Extract the (X, Y) coordinate from the center of the cell holding the provided text.  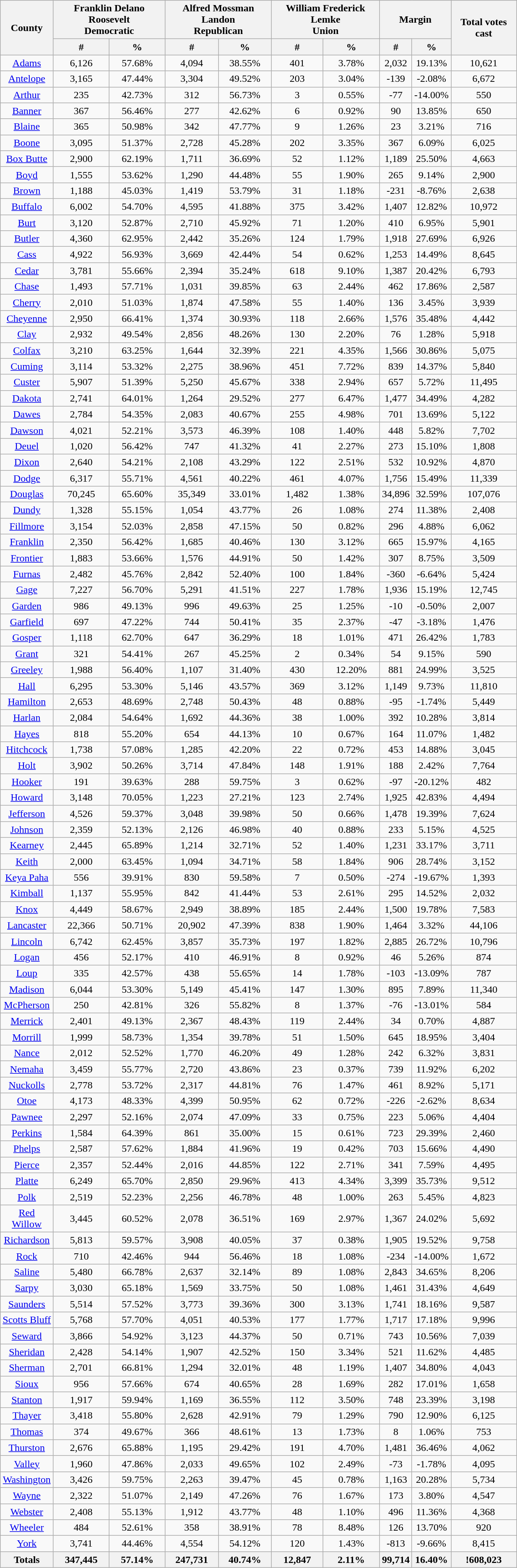
Total votes cast (484, 28)
18.16% (431, 1304)
6,126 (81, 63)
112 (297, 1400)
53.62% (137, 175)
58.73% (137, 1037)
7,227 (81, 590)
42.83% (431, 798)
674 (192, 1384)
338 (297, 382)
12.90% (431, 1416)
53 (297, 893)
4,495 (484, 1165)
0.71% (351, 1336)
3.32% (431, 925)
42.44% (245, 255)
41.96% (245, 1149)
55.80% (137, 1416)
1,925 (396, 798)
20.28% (431, 1479)
51.07% (137, 1495)
Nuckolls (27, 1085)
1,476 (484, 622)
3,048 (192, 814)
62 (297, 1101)
7.59% (431, 1165)
5,918 (484, 334)
247,731 (192, 1560)
Cass (27, 255)
3,741 (81, 1544)
1,393 (484, 877)
65.70% (137, 1181)
53.79% (245, 190)
1,054 (192, 510)
6,295 (81, 686)
Dakota (27, 398)
65.88% (137, 1448)
124 (297, 239)
44.48% (245, 175)
56.93% (137, 255)
818 (81, 734)
56.73% (245, 95)
6.47% (351, 398)
3,210 (81, 350)
197 (297, 941)
300 (297, 1304)
Kearney (27, 845)
748 (396, 1400)
164 (396, 734)
27.21% (245, 798)
1,477 (396, 398)
1,907 (192, 1352)
1,692 (192, 717)
2,628 (192, 1416)
36.55% (245, 1400)
462 (396, 287)
41 (297, 446)
Dawes (27, 414)
274 (396, 510)
1,031 (192, 287)
12.20% (351, 670)
5,075 (484, 350)
-19.67% (431, 877)
Blaine (27, 127)
70.05% (137, 798)
7,624 (484, 814)
5,250 (192, 382)
1,741 (396, 1304)
Alfred Mossman LandonRepublican (218, 20)
17.18% (431, 1320)
-9.66% (431, 1544)
39.78% (245, 1037)
2,263 (192, 1479)
54.12% (245, 1544)
14.49% (431, 255)
Cuming (27, 366)
3,573 (192, 430)
654 (192, 734)
2,638 (484, 190)
6,249 (81, 1181)
Jefferson (27, 814)
7,764 (484, 766)
52.13% (137, 830)
521 (396, 1352)
123 (297, 798)
358 (192, 1528)
Nance (27, 1053)
4,922 (81, 255)
19.13% (431, 63)
2,728 (192, 143)
3,426 (81, 1479)
650 (484, 111)
34,896 (396, 494)
1,874 (192, 303)
Douglas (27, 494)
2,149 (192, 1495)
9,512 (484, 1181)
3,148 (81, 798)
2,701 (81, 1368)
38.91% (245, 1528)
Buffalo (27, 206)
1,717 (396, 1320)
233 (396, 830)
Clay (27, 334)
10.28% (431, 717)
3,418 (81, 1416)
York (27, 1544)
55.66% (137, 271)
-47 (396, 622)
52.52% (137, 1053)
39.91% (137, 877)
47.77% (245, 127)
2,653 (81, 702)
66.81% (137, 1368)
550 (484, 95)
374 (81, 1432)
647 (192, 638)
2,843 (396, 1272)
1,918 (396, 239)
3,902 (81, 766)
2,074 (192, 1117)
438 (192, 973)
177 (297, 1320)
57.66% (137, 1384)
347,445 (81, 1560)
Johnson (27, 830)
54.21% (137, 462)
1,884 (192, 1149)
0.34% (351, 654)
2,676 (81, 1448)
3,781 (81, 271)
590 (484, 654)
35,349 (192, 494)
703 (396, 1149)
126 (396, 1528)
42.46% (137, 1256)
7,039 (484, 1336)
8.48% (351, 1528)
11,340 (484, 989)
Howard (27, 798)
Harlan (27, 717)
Sherman (27, 1368)
10 (297, 734)
2,394 (192, 271)
413 (297, 1181)
1,195 (192, 1448)
2.74% (351, 798)
3,095 (81, 143)
26.42% (431, 638)
11,810 (484, 686)
-73 (396, 1464)
Franklin Delano RooseveltDemocratic (109, 20)
3.35% (351, 143)
38.89% (245, 909)
307 (396, 558)
49 (297, 1053)
Burt (27, 223)
57.62% (137, 1149)
47.26% (245, 1495)
5,171 (484, 1085)
5,122 (484, 414)
5,907 (81, 382)
6 (297, 111)
34.49% (431, 398)
1.01% (351, 638)
52.40% (245, 574)
3,459 (81, 1069)
4,360 (81, 239)
697 (81, 622)
29.52% (245, 398)
556 (81, 877)
2.42% (431, 766)
3,525 (484, 670)
Madison (27, 989)
1,387 (396, 271)
0.78% (351, 1479)
2,842 (192, 574)
3,773 (192, 1304)
3,509 (484, 558)
52.03% (137, 526)
108 (297, 430)
McPherson (27, 1005)
99,714 (396, 1560)
Richardson (27, 1240)
221 (297, 350)
7.72% (351, 366)
43.29% (245, 462)
7,583 (484, 909)
50.43% (245, 702)
3,939 (484, 303)
Dixon (27, 462)
1.50% (351, 1037)
2,359 (81, 830)
-2.62% (431, 1101)
38 (297, 717)
102 (297, 1464)
Antelope (27, 79)
2,640 (81, 462)
17.86% (431, 287)
2,275 (192, 366)
29.42% (245, 1448)
Wayne (27, 1495)
1.06% (431, 1432)
17.01% (431, 1384)
26 (297, 510)
32.71% (245, 845)
2,778 (81, 1085)
39.47% (245, 1479)
63.45% (137, 861)
6.32% (431, 1053)
1,770 (192, 1053)
7 (297, 877)
45.03% (137, 190)
1.26% (351, 127)
3,165 (81, 79)
1,328 (81, 510)
47.39% (245, 925)
89 (297, 1272)
4,094 (192, 63)
6,044 (81, 989)
2.61% (351, 893)
1,137 (81, 893)
Saunders (27, 1304)
1.12% (351, 159)
Garden (27, 606)
Saline (27, 1272)
4,494 (484, 798)
11.36% (431, 1512)
63 (297, 287)
Hayes (27, 734)
147 (297, 989)
1,584 (81, 1133)
12.82% (431, 206)
13.70% (431, 1528)
42.73% (137, 95)
1.67% (351, 1495)
Thayer (27, 1416)
227 (297, 590)
4,043 (484, 1368)
169 (297, 1218)
49.65% (245, 1464)
4.88% (431, 526)
10,796 (484, 941)
0.82% (351, 526)
341 (396, 1165)
Grant (27, 654)
701 (396, 414)
Hall (27, 686)
4.34% (351, 1181)
5.15% (431, 830)
1,756 (396, 478)
36.29% (245, 638)
3,857 (192, 941)
895 (396, 989)
4,062 (484, 1448)
1,569 (192, 1288)
2,850 (192, 1181)
1,960 (81, 1464)
1,020 (81, 446)
8.92% (431, 1085)
3,399 (396, 1181)
1,189 (396, 159)
5,146 (192, 686)
255 (297, 414)
5.26% (431, 957)
881 (396, 670)
6,926 (484, 239)
County (27, 28)
295 (396, 893)
-0.50% (431, 606)
33.01% (245, 494)
40 (297, 830)
Kimball (27, 893)
59.94% (137, 1400)
39.36% (245, 1304)
54.64% (137, 717)
49.54% (137, 334)
Thomas (27, 1432)
9.14% (431, 175)
839 (396, 366)
242 (396, 1053)
-6.64% (431, 574)
51.03% (137, 303)
2,000 (81, 861)
64.39% (137, 1133)
59.58% (245, 877)
2.49% (351, 1464)
46.98% (245, 830)
-13.01% (431, 1005)
34.65% (431, 1272)
321 (81, 654)
5,813 (81, 1240)
1.42% (351, 558)
55.82% (245, 1005)
2,748 (192, 702)
1,988 (81, 670)
15.49% (431, 478)
55.95% (137, 893)
12,745 (484, 590)
2.27% (351, 446)
0.75% (351, 1117)
Garfield (27, 622)
19.78% (431, 909)
5,768 (81, 1320)
70,245 (81, 494)
4,173 (81, 1101)
451 (297, 366)
2.20% (351, 334)
3.13% (351, 1304)
45.28% (245, 143)
71 (297, 223)
Platte (27, 1181)
3.21% (431, 127)
1,555 (81, 175)
Frontier (27, 558)
Washington (27, 1479)
296 (396, 526)
-1.74% (431, 702)
1,374 (192, 318)
787 (484, 973)
35.26% (245, 239)
6,742 (81, 941)
986 (81, 606)
3,152 (484, 861)
Brown (27, 190)
55.65% (245, 973)
42.91% (245, 1416)
263 (396, 1197)
3,404 (484, 1037)
-97 (396, 782)
10,621 (484, 63)
2.66% (351, 318)
44.36% (245, 717)
2.37% (351, 622)
1,223 (192, 798)
2,126 (192, 830)
6,317 (81, 478)
2,010 (81, 303)
Cherry (27, 303)
47.44% (137, 79)
136 (396, 303)
52.44% (137, 1165)
0.37% (351, 1069)
Loup (27, 973)
6.09% (431, 143)
Hamilton (27, 702)
365 (81, 127)
Pierce (27, 1165)
2,367 (192, 1021)
36.46% (431, 1448)
12,847 (297, 1560)
!608,023 (484, 1560)
40.74% (245, 1560)
392 (396, 717)
Margin (415, 20)
920 (484, 1528)
2,007 (484, 606)
2,858 (192, 526)
29.96% (245, 1181)
8,415 (484, 1544)
Hooker (27, 782)
44.37% (245, 1336)
-20.12% (431, 782)
35.24% (245, 271)
1.73% (351, 1432)
0.70% (431, 1021)
46.20% (245, 1053)
53.32% (137, 366)
838 (297, 925)
57.70% (137, 1320)
456 (81, 957)
1,149 (396, 686)
861 (192, 1133)
40.53% (245, 1320)
Sioux (27, 1384)
55.15% (137, 510)
2,932 (81, 334)
326 (192, 1005)
42.20% (245, 750)
Box Butte (27, 159)
3,866 (81, 1336)
Morrill (27, 1037)
Hitchcock (27, 750)
41.44% (245, 893)
375 (297, 206)
4,490 (484, 1149)
30.93% (245, 318)
4,526 (81, 814)
4,021 (81, 430)
42.81% (137, 1005)
57.68% (137, 63)
312 (192, 95)
11.38% (431, 510)
4,649 (484, 1288)
1.37% (351, 1005)
Pawnee (27, 1117)
4,051 (192, 1320)
65.89% (137, 845)
Totals (27, 1560)
20.42% (431, 271)
-1.78% (431, 1464)
14.37% (431, 366)
2,949 (192, 909)
40.22% (245, 478)
54.14% (137, 1352)
744 (192, 622)
62.95% (137, 239)
51.39% (137, 382)
0.67% (351, 734)
24.99% (431, 670)
484 (81, 1528)
2,482 (81, 574)
65.18% (137, 1288)
2,033 (192, 1464)
1,783 (484, 638)
Greeley (27, 670)
1.47% (351, 1085)
3,123 (192, 1336)
-813 (396, 1544)
47.58% (245, 303)
1,481 (396, 1448)
5.45% (431, 1197)
4,404 (484, 1117)
753 (484, 1432)
1.82% (351, 941)
62.70% (137, 638)
Chase (27, 287)
3,120 (81, 223)
Gosper (27, 638)
2,442 (192, 239)
4.07% (351, 478)
41.51% (245, 590)
48.43% (245, 1021)
36.51% (245, 1218)
906 (396, 861)
282 (396, 1384)
1,107 (192, 670)
42.62% (245, 111)
118 (297, 318)
-360 (396, 574)
8.75% (431, 558)
9.15% (431, 654)
6,002 (81, 206)
657 (396, 382)
25 (297, 606)
3,908 (192, 1240)
1,367 (396, 1218)
49.52% (245, 79)
Knox (27, 909)
2.11% (351, 1560)
52.61% (137, 1528)
747 (192, 446)
6,025 (484, 143)
23.39% (431, 1400)
120 (297, 1544)
44.46% (137, 1544)
54.41% (137, 654)
5,734 (484, 1479)
1.43% (351, 1544)
Webster (27, 1512)
Franklin (27, 542)
1,711 (192, 159)
39.98% (245, 814)
Gage (27, 590)
60.52% (137, 1218)
1.25% (351, 606)
48.33% (137, 1101)
448 (396, 430)
1.79% (351, 239)
2,950 (81, 318)
842 (192, 893)
2,012 (81, 1053)
19.39% (431, 814)
Sarpy (27, 1288)
1.29% (351, 1416)
1,685 (192, 542)
173 (396, 1495)
-10 (396, 606)
35.00% (245, 1133)
2,741 (81, 398)
723 (396, 1133)
37 (297, 1240)
4,368 (484, 1512)
10,972 (484, 206)
645 (396, 1037)
9,587 (484, 1304)
453 (396, 750)
52.17% (137, 957)
55.77% (137, 1069)
Rock (27, 1256)
Dawson (27, 430)
4,282 (484, 398)
9,758 (484, 1240)
3.78% (351, 63)
4,449 (81, 909)
5,480 (81, 1272)
496 (396, 1512)
6.95% (431, 223)
32.14% (245, 1272)
0.38% (351, 1240)
-2.08% (431, 79)
1,478 (396, 814)
996 (192, 606)
78 (297, 1528)
6,202 (484, 1069)
3,669 (192, 255)
6,125 (484, 1416)
3,030 (81, 1288)
2,720 (192, 1069)
0.50% (351, 877)
Logan (27, 957)
13 (297, 1432)
2,357 (81, 1165)
4,823 (484, 1197)
52.16% (137, 1117)
13.85% (431, 111)
15.66% (431, 1149)
1,644 (192, 350)
1,912 (192, 1512)
Cedar (27, 271)
11,339 (484, 478)
Fillmore (27, 526)
47.84% (245, 766)
66.41% (137, 318)
1,214 (192, 845)
Boone (27, 143)
44.81% (245, 1085)
65.60% (137, 494)
1,493 (81, 287)
8,645 (484, 255)
44.13% (245, 734)
2,445 (81, 845)
40.65% (245, 1384)
Keith (27, 861)
11.62% (431, 1352)
Polk (27, 1197)
Dundy (27, 510)
49.63% (245, 606)
Merrick (27, 1021)
48.26% (245, 334)
14.88% (431, 750)
Nemaha (27, 1069)
3.34% (351, 1352)
55.13% (137, 1512)
4.70% (351, 1448)
15 (297, 1133)
14 (297, 973)
716 (484, 127)
32.59% (431, 494)
Otoe (27, 1101)
5,291 (192, 590)
3.80% (431, 1495)
3,714 (192, 766)
366 (192, 1432)
50.41% (245, 622)
3.42% (351, 206)
8,206 (484, 1272)
William Frederick LemkeUnion (325, 20)
369 (297, 686)
874 (484, 957)
1.10% (351, 1512)
24.02% (431, 1218)
-13.09% (431, 973)
1,672 (484, 1256)
5.72% (431, 382)
22,366 (81, 925)
45 (297, 1479)
Dodge (27, 478)
7.89% (431, 989)
Lancaster (27, 925)
31.40% (245, 670)
5,840 (484, 366)
267 (192, 654)
33 (297, 1117)
2,322 (81, 1495)
5,424 (484, 574)
56.70% (137, 590)
2,083 (192, 414)
2,885 (396, 941)
14.52% (431, 893)
57.14% (137, 1560)
Boyd (27, 175)
35.48% (431, 318)
38.55% (245, 63)
46.39% (245, 430)
43.57% (245, 686)
Red Willow (27, 1218)
45.67% (245, 382)
1,253 (396, 255)
1,738 (81, 750)
9 (297, 127)
Stanton (27, 1400)
2,084 (81, 717)
2,460 (484, 1133)
Seward (27, 1336)
4,525 (484, 830)
34 (396, 1021)
52.23% (137, 1197)
6,793 (484, 271)
1,285 (192, 750)
58.67% (137, 909)
5,449 (484, 702)
1,999 (81, 1037)
273 (396, 446)
42.52% (245, 1352)
288 (192, 782)
2,350 (81, 542)
27.69% (431, 239)
5,149 (192, 989)
2.97% (351, 1218)
471 (396, 638)
-226 (396, 1101)
41.32% (245, 446)
49.67% (137, 1432)
31 (297, 190)
33.17% (431, 845)
Deuel (27, 446)
2.71% (351, 1165)
-274 (396, 877)
6,672 (484, 79)
3,445 (81, 1218)
5.82% (431, 430)
15.10% (431, 446)
1,917 (81, 1400)
342 (192, 127)
2,401 (81, 1021)
3,831 (484, 1053)
20,902 (192, 925)
944 (192, 1256)
1,094 (192, 861)
482 (484, 782)
59.57% (137, 1240)
3.50% (351, 1400)
44.91% (245, 558)
4.35% (351, 350)
1,500 (396, 909)
4,561 (192, 478)
53.66% (137, 558)
1,169 (192, 1400)
45.41% (245, 989)
55.71% (137, 478)
665 (396, 542)
39.85% (245, 287)
Banner (27, 111)
25.50% (431, 159)
50.95% (245, 1101)
4,399 (192, 1101)
1,118 (81, 638)
1,294 (192, 1368)
739 (396, 1069)
13.69% (431, 414)
63.25% (137, 350)
55.20% (137, 734)
4,595 (192, 206)
250 (81, 1005)
1,354 (192, 1037)
56.40% (137, 670)
790 (396, 1416)
3,114 (81, 366)
Phelps (27, 1149)
618 (297, 271)
Thurston (27, 1448)
584 (484, 1005)
Lincoln (27, 941)
48.61% (245, 1432)
47.09% (245, 1117)
11.07% (431, 734)
Colfax (27, 350)
51 (297, 1037)
26.72% (431, 941)
2.94% (351, 382)
1,808 (484, 446)
18.95% (431, 1037)
35 (297, 622)
335 (81, 973)
1,264 (192, 398)
32.01% (245, 1368)
57.52% (137, 1304)
148 (297, 766)
54.92% (137, 1336)
44,106 (484, 925)
2.51% (351, 462)
-3.18% (431, 622)
1.30% (351, 989)
34.80% (431, 1368)
22 (297, 750)
100 (297, 574)
54.70% (137, 206)
19.52% (431, 1240)
Keya Paha (27, 877)
53.72% (137, 1085)
5.06% (431, 1117)
223 (396, 1117)
2,856 (192, 334)
4,442 (484, 318)
79 (297, 1416)
62.45% (137, 941)
44.85% (245, 1165)
4.98% (351, 414)
41.88% (245, 206)
Butler (27, 239)
2,519 (81, 1197)
2,297 (81, 1117)
9,996 (484, 1320)
6,062 (484, 526)
Cheyenne (27, 318)
1,419 (192, 190)
188 (396, 766)
19 (297, 1149)
36.69% (245, 159)
5,692 (484, 1218)
0.66% (351, 814)
430 (297, 670)
46.91% (245, 957)
1,936 (396, 590)
1,163 (396, 1479)
57.71% (137, 287)
4,165 (484, 542)
4,095 (484, 1464)
1,566 (396, 350)
29.39% (431, 1133)
59.37% (137, 814)
45.76% (137, 574)
Custer (27, 382)
9.73% (431, 686)
1.38% (351, 494)
203 (297, 79)
4,547 (484, 1495)
54.35% (137, 414)
150 (297, 1352)
39.63% (137, 782)
16.40% (431, 1560)
185 (297, 909)
47.86% (137, 1464)
32.39% (245, 350)
107,076 (484, 494)
2,710 (192, 223)
Arthur (27, 95)
4,554 (192, 1544)
Furnas (27, 574)
-139 (396, 79)
40.46% (245, 542)
11,495 (484, 382)
48.69% (137, 702)
Wheeler (27, 1528)
Adams (27, 63)
3.45% (431, 303)
51.37% (137, 143)
2,108 (192, 462)
42.57% (137, 973)
3,045 (484, 750)
Sheridan (27, 1352)
Perkins (27, 1133)
64.01% (137, 398)
45.25% (245, 654)
46 (396, 957)
9.10% (351, 271)
1.19% (351, 1368)
5,901 (484, 223)
1.91% (351, 766)
7,702 (484, 430)
-95 (396, 702)
40.67% (245, 414)
3,154 (81, 526)
4,663 (484, 159)
57.08% (137, 750)
1.18% (351, 190)
956 (81, 1384)
62.19% (137, 159)
2,317 (192, 1085)
265 (396, 175)
52.87% (137, 223)
710 (81, 1256)
52.21% (137, 430)
Scotts Bluff (27, 1320)
28 (297, 1384)
3,814 (484, 717)
58 (297, 861)
40.05% (245, 1240)
47.15% (245, 526)
30.86% (431, 350)
38.96% (245, 366)
202 (297, 143)
8,634 (484, 1101)
2,016 (192, 1165)
830 (192, 877)
34.71% (245, 861)
119 (297, 1021)
-76 (396, 1005)
1.69% (351, 1384)
46.78% (245, 1197)
1.77% (351, 1320)
-231 (396, 190)
47.22% (137, 622)
0.55% (351, 95)
1,461 (396, 1288)
11.92% (431, 1069)
-103 (396, 973)
1,188 (81, 190)
50.98% (137, 127)
1,231 (396, 845)
10.92% (431, 462)
5,514 (81, 1304)
3,711 (484, 845)
50.71% (137, 925)
235 (81, 95)
33.75% (245, 1288)
2,256 (192, 1197)
90 (396, 111)
50.26% (137, 766)
31.43% (431, 1288)
-8.76% (431, 190)
3.04% (351, 79)
1,883 (81, 558)
1,905 (396, 1240)
3,304 (192, 79)
0.42% (351, 1149)
1,464 (396, 925)
532 (396, 462)
Holt (27, 766)
4,485 (484, 1352)
15.97% (431, 542)
10.56% (431, 1336)
3,198 (484, 1400)
1,658 (484, 1384)
0.61% (351, 1133)
28.74% (431, 861)
43.86% (245, 1069)
401 (297, 63)
-77 (396, 95)
2,784 (81, 414)
-234 (396, 1256)
743 (396, 1336)
1.20% (351, 223)
1,290 (192, 175)
2,078 (192, 1218)
2,637 (192, 1272)
4,887 (484, 1021)
15.19% (431, 590)
4,870 (484, 462)
Valley (27, 1464)
45.92% (245, 223)
2,428 (81, 1352)
66.78% (137, 1272)
2 (297, 654)
